For the text-containing cell, return its midpoint in (x, y) coordinate format. 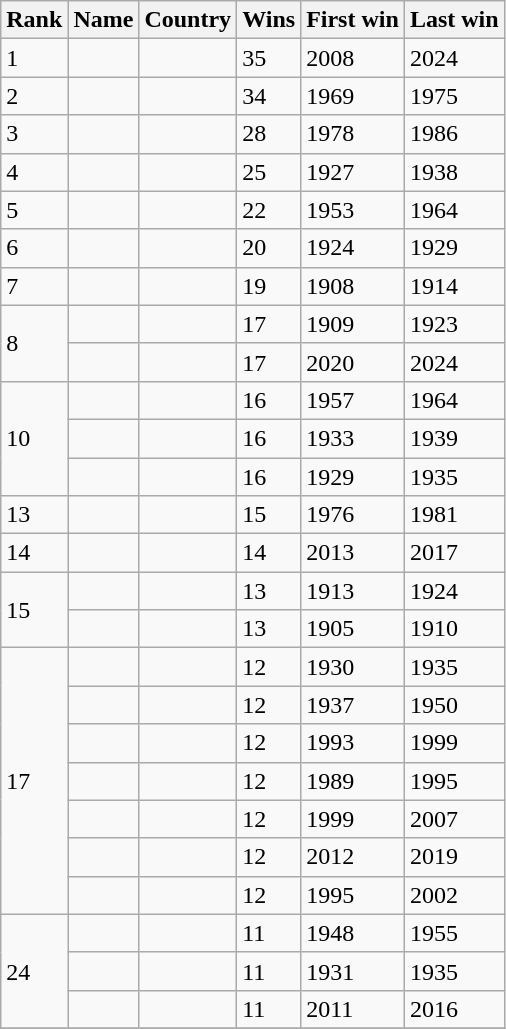
Wins (269, 20)
2008 (353, 58)
1937 (353, 705)
1910 (454, 629)
1975 (454, 96)
5 (34, 210)
8 (34, 343)
1927 (353, 172)
1955 (454, 933)
1953 (353, 210)
1905 (353, 629)
1930 (353, 667)
1938 (454, 172)
1933 (353, 438)
1969 (353, 96)
1913 (353, 591)
1931 (353, 971)
6 (34, 248)
3 (34, 134)
2002 (454, 895)
24 (34, 971)
7 (34, 286)
Country (188, 20)
1923 (454, 324)
20 (269, 248)
2017 (454, 553)
Last win (454, 20)
19 (269, 286)
1939 (454, 438)
Name (104, 20)
2012 (353, 857)
2011 (353, 1009)
35 (269, 58)
22 (269, 210)
1989 (353, 781)
28 (269, 134)
4 (34, 172)
1978 (353, 134)
1 (34, 58)
10 (34, 438)
First win (353, 20)
1914 (454, 286)
2016 (454, 1009)
1957 (353, 400)
1950 (454, 705)
1993 (353, 743)
1986 (454, 134)
1909 (353, 324)
2013 (353, 553)
25 (269, 172)
2007 (454, 819)
1976 (353, 515)
2 (34, 96)
2019 (454, 857)
2020 (353, 362)
Rank (34, 20)
1908 (353, 286)
1981 (454, 515)
1948 (353, 933)
34 (269, 96)
